Return [x, y] of the center of cell containing provided text 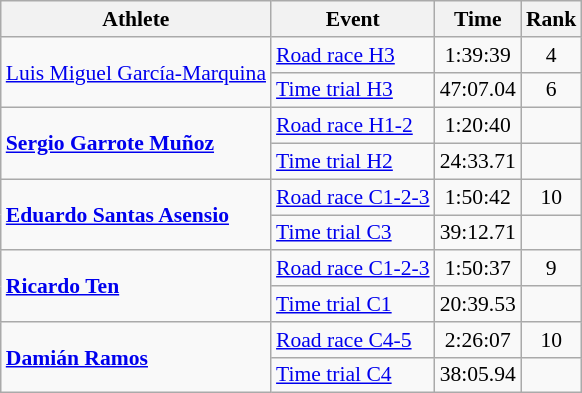
Time trial C1 [353, 304]
Luis Miguel García-Marquina [136, 72]
Sergio Garrote Muñoz [136, 144]
Time trial C3 [353, 233]
24:33.71 [478, 162]
Athlete [136, 19]
39:12.71 [478, 233]
20:39.53 [478, 304]
47:07.04 [478, 90]
9 [552, 269]
Time [478, 19]
Event [353, 19]
Time trial C4 [353, 375]
4 [552, 55]
Road race C4-5 [353, 340]
Eduardo Santas Asensio [136, 214]
Ricardo Ten [136, 286]
Rank [552, 19]
Time trial H3 [353, 90]
1:50:37 [478, 269]
38:05.94 [478, 375]
1:39:39 [478, 55]
Road race H3 [353, 55]
Damián Ramos [136, 358]
6 [552, 90]
1:20:40 [478, 126]
2:26:07 [478, 340]
1:50:42 [478, 197]
Time trial H2 [353, 162]
Road race H1-2 [353, 126]
